Identify which cell holds the provided text, then report its (x, y) central coordinate. 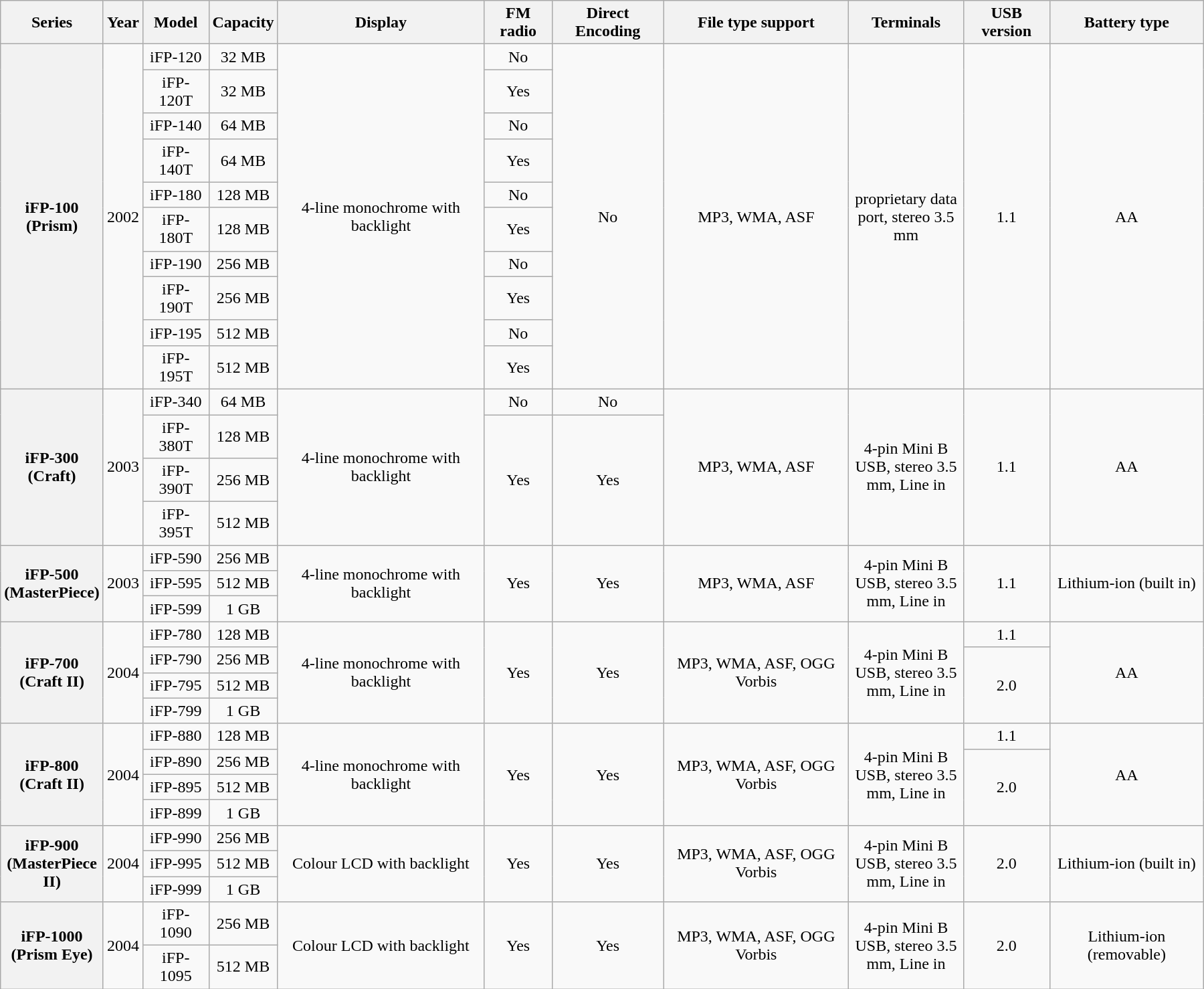
iFP-700(Craft II) (52, 672)
iFP-999 (175, 889)
iFP-395T (175, 523)
iFP-895 (175, 787)
iFP-180 (175, 195)
iFP-1090 (175, 923)
iFP-590 (175, 558)
iFP-195T (175, 367)
iFP-1000(Prism Eye) (52, 946)
Display (381, 23)
Lithium-ion (removable) (1127, 946)
iFP-880 (175, 736)
iFP-595 (175, 583)
proprietary data port, stereo 3.5 mm (906, 217)
iFP-180T (175, 229)
Direct Encoding (608, 23)
iFP-599 (175, 609)
iFP-190 (175, 264)
iFP-195 (175, 333)
iFP-900(MasterPiece II) (52, 863)
iFP-800(Craft II) (52, 774)
iFP-140 (175, 126)
iFP-300(Craft) (52, 467)
iFP-780 (175, 634)
iFP-799 (175, 711)
iFP-890 (175, 761)
iFP-140T (175, 161)
USB version (1006, 23)
iFP-795 (175, 685)
Battery type (1127, 23)
2002 (123, 217)
iFP-1095 (175, 968)
iFP-120 (175, 57)
iFP-390T (175, 480)
iFP-340 (175, 401)
iFP-380T (175, 436)
File type support (756, 23)
FM radio (518, 23)
iFP-500(MasterPiece) (52, 583)
iFP-190T (175, 298)
iFP-790 (175, 660)
Model (175, 23)
iFP-100(Prism) (52, 217)
Capacity (243, 23)
iFP-995 (175, 863)
Year (123, 23)
iFP-899 (175, 812)
Series (52, 23)
iFP-120T (175, 91)
Terminals (906, 23)
iFP-990 (175, 838)
